For the text-containing cell, return its midpoint in (x, y) coordinate format. 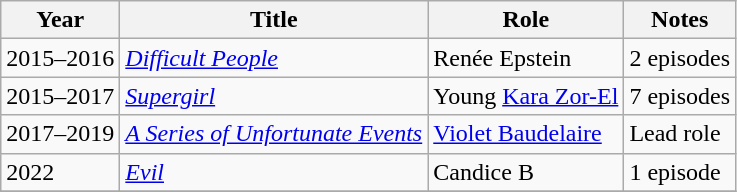
Renée Epstein (526, 58)
Lead role (680, 134)
1 episode (680, 172)
Violet Baudelaire (526, 134)
Role (526, 20)
Difficult People (274, 58)
2015–2017 (60, 96)
A Series of Unfortunate Events (274, 134)
2015–2016 (60, 58)
2017–2019 (60, 134)
Supergirl (274, 96)
Year (60, 20)
Title (274, 20)
Evil (274, 172)
7 episodes (680, 96)
Notes (680, 20)
Candice B (526, 172)
2 episodes (680, 58)
Young Kara Zor-El (526, 96)
2022 (60, 172)
